Identify which cell holds the provided text, then report its [x, y] central coordinate. 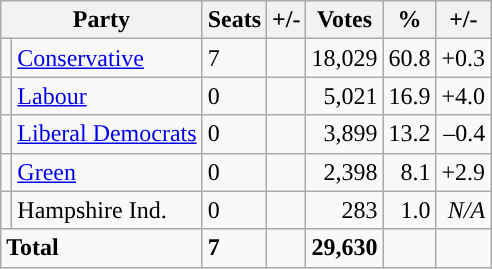
Party [102, 20]
% [410, 20]
16.9 [410, 96]
Green [107, 172]
–0.4 [464, 134]
Liberal Democrats [107, 134]
+2.9 [464, 172]
8.1 [410, 172]
Hampshire Ind. [107, 210]
Conservative [107, 58]
Seats [234, 20]
Total [102, 248]
18,029 [344, 58]
1.0 [410, 210]
2,398 [344, 172]
+0.3 [464, 58]
60.8 [410, 58]
N/A [464, 210]
5,021 [344, 96]
29,630 [344, 248]
+4.0 [464, 96]
Labour [107, 96]
3,899 [344, 134]
Votes [344, 20]
13.2 [410, 134]
283 [344, 210]
